Return the [X, Y] coordinate for the center point of the cell that contains the specified text.  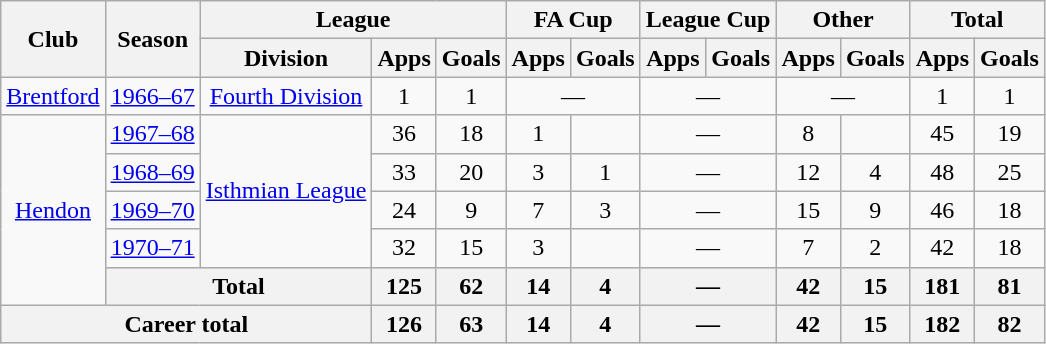
126 [404, 324]
82 [1010, 324]
FA Cup [573, 20]
12 [808, 172]
33 [404, 172]
36 [404, 134]
19 [1010, 134]
1968–69 [152, 172]
1969–70 [152, 210]
181 [942, 286]
24 [404, 210]
2 [875, 248]
81 [1010, 286]
Hendon [53, 210]
8 [808, 134]
Brentford [53, 96]
1970–71 [152, 248]
Division [286, 58]
Career total [186, 324]
1966–67 [152, 96]
45 [942, 134]
Club [53, 39]
Season [152, 39]
League [353, 20]
125 [404, 286]
League Cup [708, 20]
62 [471, 286]
25 [1010, 172]
Other [843, 20]
20 [471, 172]
63 [471, 324]
48 [942, 172]
32 [404, 248]
Isthmian League [286, 191]
1967–68 [152, 134]
182 [942, 324]
46 [942, 210]
Fourth Division [286, 96]
